Search for the cell housing the specified text and yield its [X, Y] center coordinate. 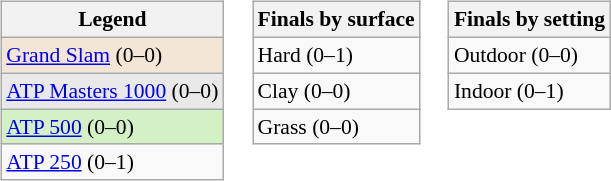
Grass (0–0) [336, 127]
Legend [112, 20]
Finals by setting [530, 20]
ATP 250 (0–1) [112, 162]
ATP 500 (0–0) [112, 127]
Indoor (0–1) [530, 91]
Clay (0–0) [336, 91]
Finals by surface [336, 20]
ATP Masters 1000 (0–0) [112, 91]
Outdoor (0–0) [530, 55]
Hard (0–1) [336, 55]
Grand Slam (0–0) [112, 55]
